From the cell containing the given text, extract its center point as [x, y] coordinate. 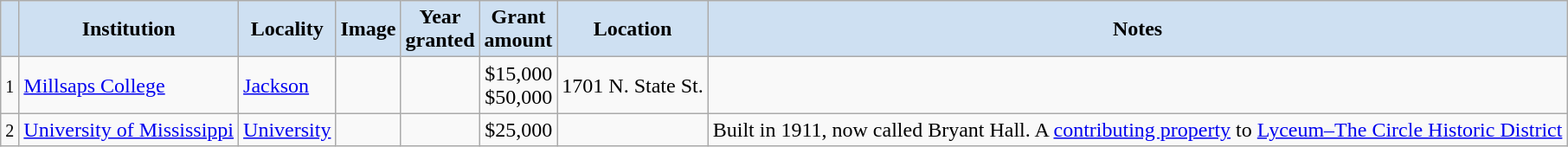
Locality [287, 29]
Institution [129, 29]
1701 N. State St. [633, 85]
Location [633, 29]
1 [10, 85]
Jackson [287, 85]
Built in 1911, now called Bryant Hall. A contributing property to Lyceum–The Circle Historic District [1137, 130]
Grantamount [518, 29]
$25,000 [518, 130]
Yeargranted [440, 29]
Millsaps College [129, 85]
Image [369, 29]
2 [10, 130]
$15,000$50,000 [518, 85]
University of Mississippi [129, 130]
University [287, 130]
Notes [1137, 29]
